Capture the cell that displays the provided text and extract its [x, y] central coordinate. 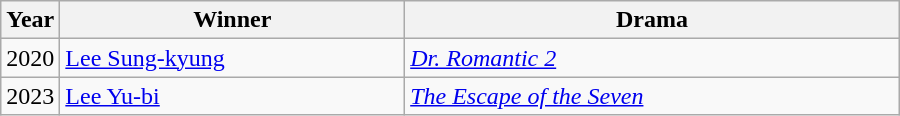
2023 [30, 96]
Dr. Romantic 2 [652, 58]
2020 [30, 58]
Winner [232, 20]
Lee Sung-kyung [232, 58]
Lee Yu-bi [232, 96]
The Escape of the Seven [652, 96]
Year [30, 20]
Drama [652, 20]
